Output the (X, Y) coordinate of the center of the cell containing the given text.  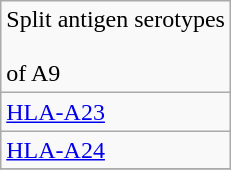
Split antigen serotypesof A9 (116, 47)
HLA-A23 (116, 112)
HLA-A24 (116, 150)
